Return the [X, Y] coordinate for the center point of the cell that contains the specified text.  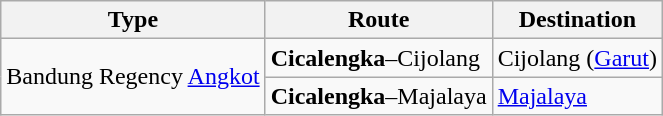
Route [378, 20]
Majalaya [577, 96]
Cijolang (Garut) [577, 58]
Bandung Regency Angkot [133, 77]
Cicalengka–Majalaya [378, 96]
Cicalengka–Cijolang [378, 58]
Destination [577, 20]
Type [133, 20]
